Scan for the cell matching the given text and deliver its [X, Y] coordinate at center. 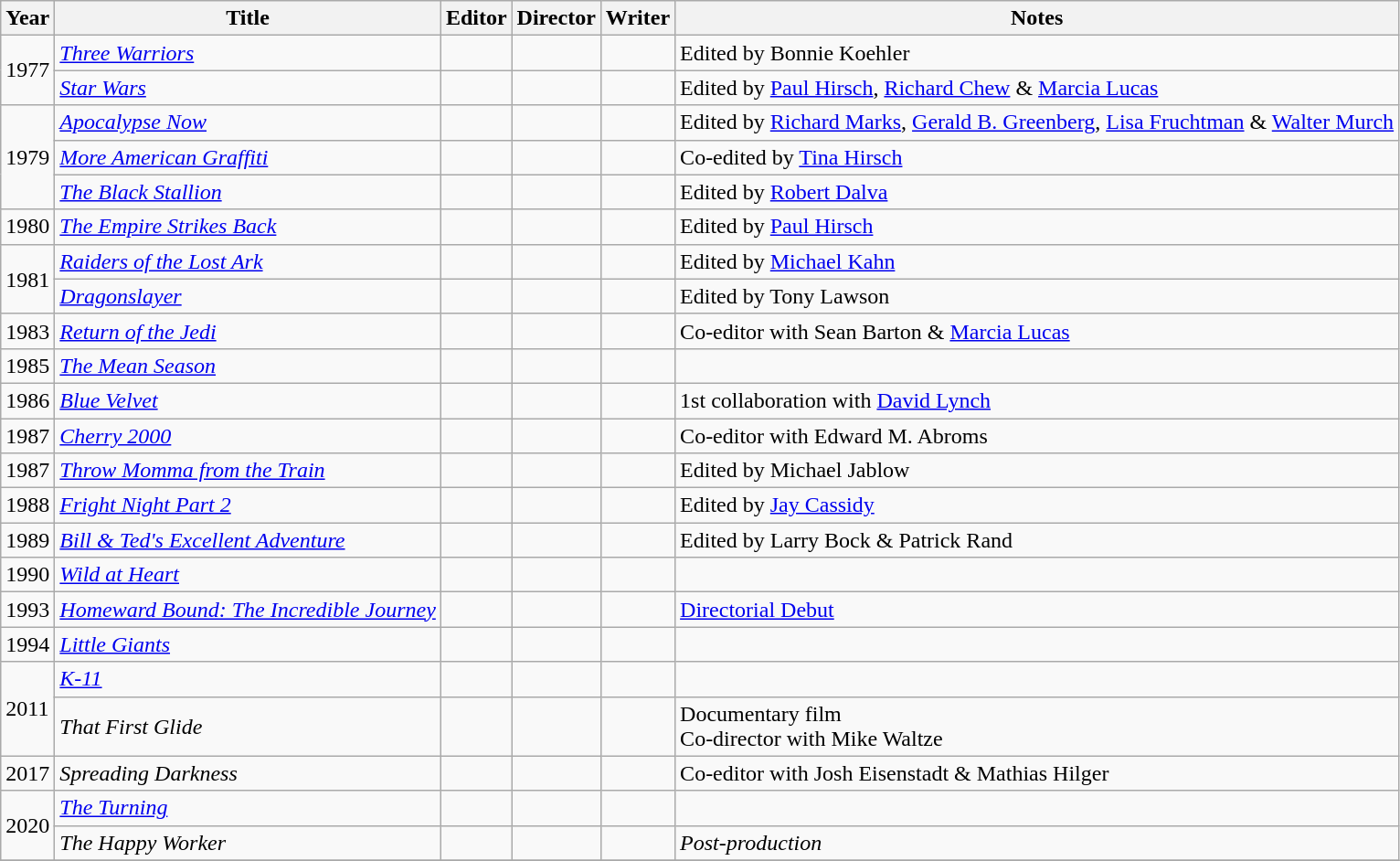
K-11 [249, 679]
Bill & Ted's Excellent Adventure [249, 540]
Edited by Michael Jablow [1037, 471]
The Turning [249, 808]
Writer [638, 18]
That First Glide [249, 726]
Edited by Tony Lawson [1037, 296]
Edited by Larry Bock & Patrick Rand [1037, 540]
1983 [27, 331]
1990 [27, 575]
Post-production [1037, 843]
1986 [27, 400]
Star Wars [249, 88]
The Mean Season [249, 366]
Raiders of the Lost Ark [249, 261]
2017 [27, 773]
Spreading Darkness [249, 773]
1977 [27, 70]
Apocalypse Now [249, 122]
Blue Velvet [249, 400]
Edited by Paul Hirsch [1037, 227]
1985 [27, 366]
1st collaboration with David Lynch [1037, 400]
The Happy Worker [249, 843]
Cherry 2000 [249, 436]
Edited by Jay Cassidy [1037, 505]
The Empire Strikes Back [249, 227]
Wild at Heart [249, 575]
Co-editor with Josh Eisenstadt & Mathias Hilger [1037, 773]
Dragonslayer [249, 296]
1981 [27, 279]
Edited by Bonnie Koehler [1037, 53]
Co-editor with Sean Barton & Marcia Lucas [1037, 331]
Edited by Richard Marks, Gerald B. Greenberg, Lisa Fruchtman & Walter Murch [1037, 122]
More American Graffiti [249, 157]
The Black Stallion [249, 192]
Documentary filmCo-director with Mike Waltze [1037, 726]
Co-edited by Tina Hirsch [1037, 157]
1993 [27, 610]
Fright Night Part 2 [249, 505]
Three Warriors [249, 53]
Return of the Jedi [249, 331]
1994 [27, 644]
Edited by Michael Kahn [1037, 261]
Title [249, 18]
1980 [27, 227]
Editor [476, 18]
2020 [27, 825]
1988 [27, 505]
Homeward Bound: The Incredible Journey [249, 610]
Directorial Debut [1037, 610]
Director [556, 18]
1979 [27, 157]
Notes [1037, 18]
2011 [27, 709]
Throw Momma from the Train [249, 471]
Co-editor with Edward M. Abroms [1037, 436]
Year [27, 18]
1989 [27, 540]
Little Giants [249, 644]
Edited by Robert Dalva [1037, 192]
Edited by Paul Hirsch, Richard Chew & Marcia Lucas [1037, 88]
